Capture the cell that displays the provided text and extract its [x, y] central coordinate. 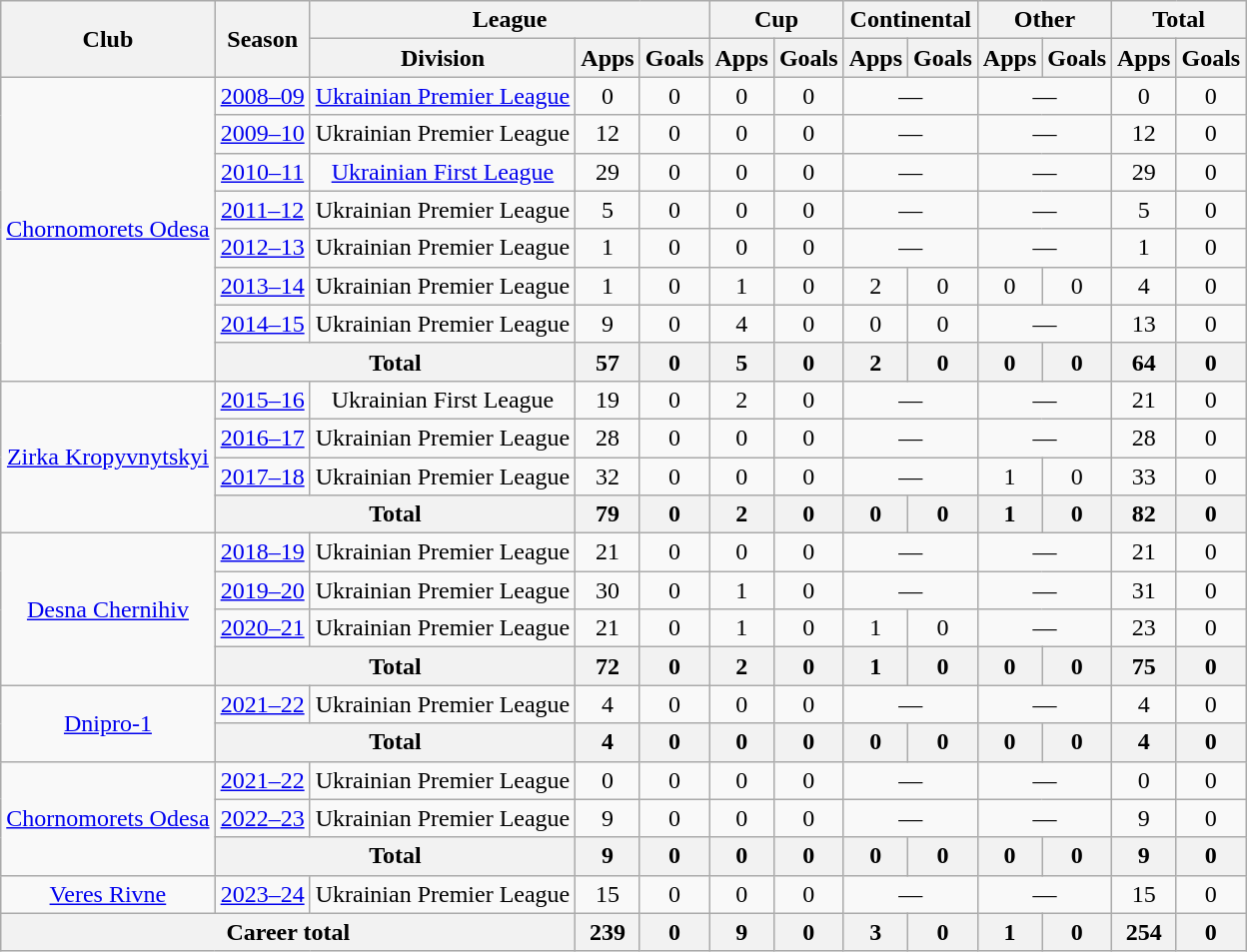
2018–19 [262, 552]
League [510, 20]
2014–15 [262, 324]
Desna Chernihiv [108, 609]
31 [1144, 590]
Veres Rivne [108, 894]
2011–12 [262, 210]
79 [608, 514]
Dnipro-1 [108, 723]
33 [1144, 476]
2019–20 [262, 590]
Other [1044, 20]
2017–18 [262, 476]
2020–21 [262, 628]
30 [608, 590]
Season [262, 39]
64 [1144, 362]
2015–16 [262, 400]
Zirka Kropyvnytskyi [108, 457]
57 [608, 362]
Career total [288, 932]
13 [1144, 324]
75 [1144, 666]
82 [1144, 514]
23 [1144, 628]
2012–13 [262, 248]
Continental [910, 20]
239 [608, 932]
72 [608, 666]
2009–10 [262, 134]
2022–23 [262, 818]
254 [1144, 932]
2008–09 [262, 96]
32 [608, 476]
2023–24 [262, 894]
2016–17 [262, 438]
Club [108, 39]
Division [443, 58]
19 [608, 400]
3 [875, 932]
Cup [776, 20]
2010–11 [262, 172]
2013–14 [262, 286]
